Find where the given text appears and provide that cell's center as (X, Y) coordinate. 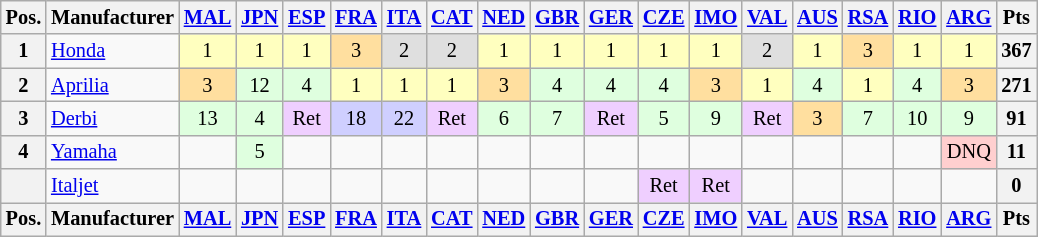
10 (917, 118)
Derbi (112, 118)
11 (1016, 152)
13 (208, 118)
367 (1016, 51)
0 (1016, 186)
22 (404, 118)
Italjet (112, 186)
Yamaha (112, 152)
Honda (112, 51)
271 (1016, 85)
91 (1016, 118)
12 (260, 85)
18 (356, 118)
DNQ (968, 152)
6 (504, 118)
Aprilia (112, 85)
